Locate the cell with the specified text and output its (X, Y) center coordinate. 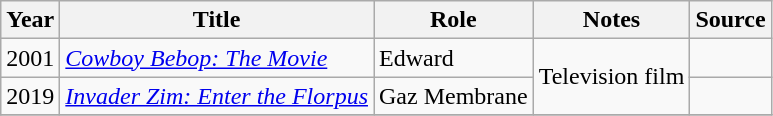
Title (217, 20)
2019 (30, 96)
Gaz Membrane (454, 96)
2001 (30, 58)
Notes (612, 20)
Cowboy Bebop: The Movie (217, 58)
Role (454, 20)
Invader Zim: Enter the Florpus (217, 96)
Source (730, 20)
Edward (454, 58)
Year (30, 20)
Television film (612, 77)
